Output the (x, y) coordinate of the center of the cell containing the given text.  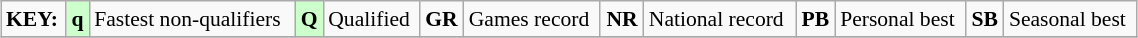
Qualified (371, 19)
Fastest non-qualifiers (192, 19)
Seasonal best (1070, 19)
q (78, 19)
Q (309, 19)
KEY: (34, 19)
SB (985, 19)
GR (442, 19)
PB (816, 19)
National record (720, 19)
Personal best (900, 19)
Games record (532, 19)
NR (622, 19)
